Find where the given text appears and provide that cell's center as [X, Y] coordinate. 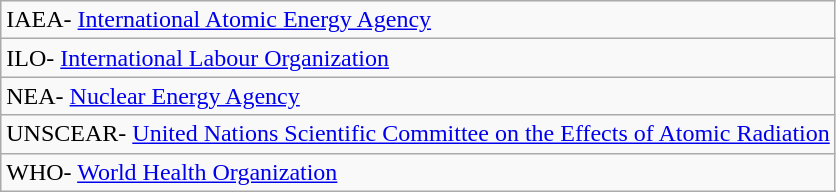
UNSCEAR- United Nations Scientific Committee on the Effects of Atomic Radiation [418, 134]
WHO- World Health Organization [418, 172]
IAEA- International Atomic Energy Agency [418, 20]
ILO- International Labour Organization [418, 58]
NEA- Nuclear Energy Agency [418, 96]
